Detect which cell encompasses the target text, then output its (X, Y) center coordinate. 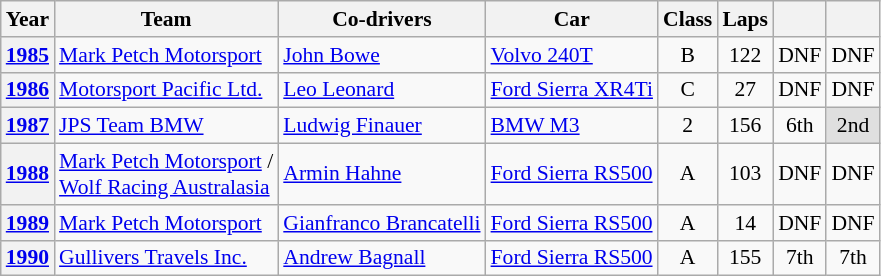
Year (28, 19)
Armin Hahne (382, 174)
6th (800, 126)
Mark Petch Motorsport /Wolf Racing Australasia (166, 174)
2nd (852, 126)
Andrew Bagnall (382, 258)
14 (745, 223)
122 (745, 55)
1989 (28, 223)
1988 (28, 174)
Gullivers Travels Inc. (166, 258)
Ludwig Finauer (382, 126)
156 (745, 126)
C (688, 90)
27 (745, 90)
Class (688, 19)
John Bowe (382, 55)
2 (688, 126)
Team (166, 19)
JPS Team BMW (166, 126)
Laps (745, 19)
1985 (28, 55)
1990 (28, 258)
Volvo 240T (572, 55)
1986 (28, 90)
BMW M3 (572, 126)
Co-drivers (382, 19)
Leo Leonard (382, 90)
B (688, 55)
155 (745, 258)
Motorsport Pacific Ltd. (166, 90)
Ford Sierra XR4Ti (572, 90)
Gianfranco Brancatelli (382, 223)
103 (745, 174)
Car (572, 19)
1987 (28, 126)
